Pinpoint the cell where the given text exists, returning its (x, y) midpoint coordinate. 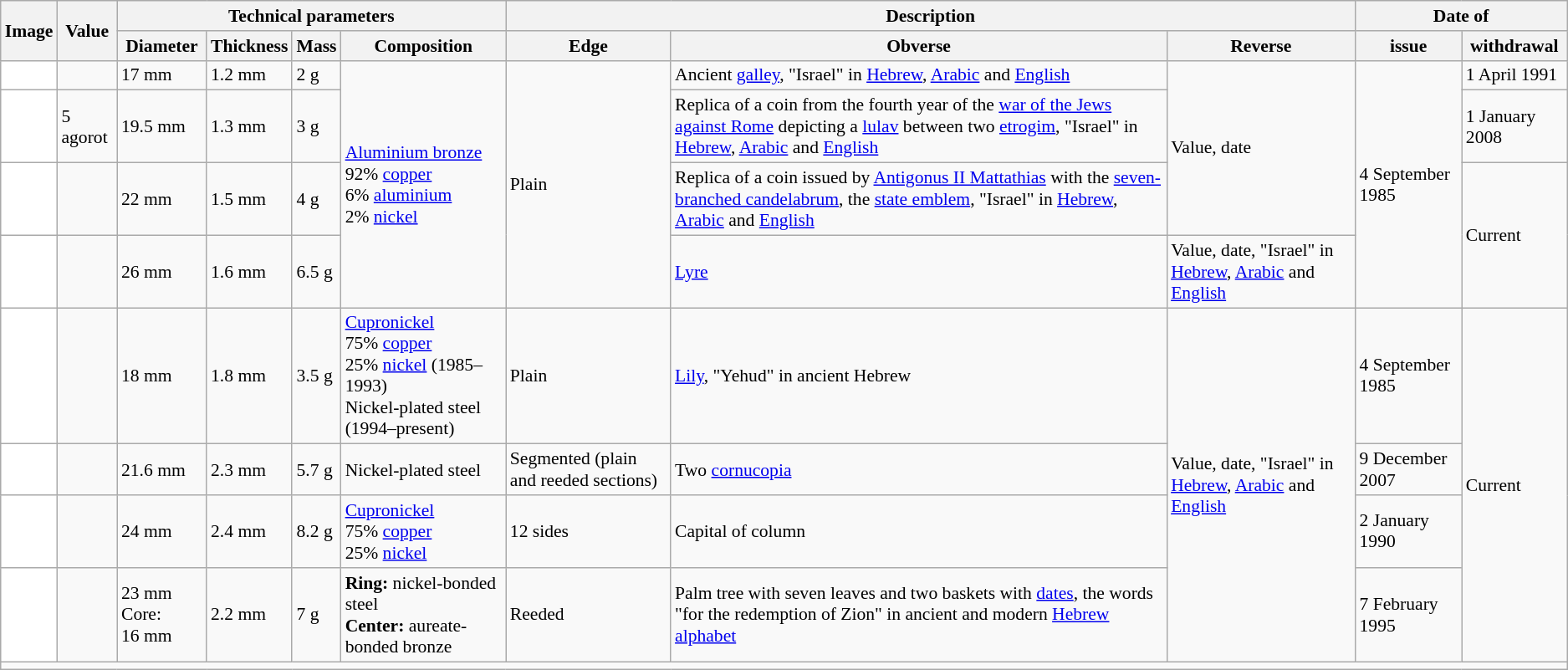
Cupronickel75% copper25% nickel (423, 532)
Cupronickel75% copper25% nickel (1985–1993)Nickel-plated steel (1994–present) (423, 376)
Composition (423, 46)
Value, date (1261, 147)
Lily, "Yehud" in ancient Hebrew (918, 376)
Mass (316, 46)
23 mmCore: 16 mm (162, 615)
1.6 mm (249, 271)
Lyre (918, 271)
26 mm (162, 271)
17 mm (162, 75)
Obverse (918, 46)
issue (1408, 46)
Edge (589, 46)
Description (931, 16)
24 mm (162, 532)
Technical parameters (311, 16)
7 g (316, 615)
9 December 2007 (1408, 470)
5 agorot (87, 127)
withdrawal (1514, 46)
Nickel-plated steel (423, 470)
Replica of a coin issued by Antigonus II Mattathias with the seven-branched candelabrum, the state emblem, "Israel" in Hebrew, Arabic and English (918, 199)
22 mm (162, 199)
Segmented (plain and reeded sections) (589, 470)
Capital of column (918, 532)
2.4 mm (249, 532)
3 g (316, 127)
Reverse (1261, 46)
Reeded (589, 615)
6.5 g (316, 271)
3.5 g (316, 376)
21.6 mm (162, 470)
1 April 1991 (1514, 75)
2.2 mm (249, 615)
Value (87, 30)
7 February 1995 (1408, 615)
12 sides (589, 532)
1 January 2008 (1514, 127)
1.3 mm (249, 127)
1.5 mm (249, 199)
19.5 mm (162, 127)
1.8 mm (249, 376)
1.2 mm (249, 75)
Two cornucopia (918, 470)
2 g (316, 75)
Ring: nickel-bonded steelCenter: aureate-bonded bronze (423, 615)
2.3 mm (249, 470)
Ancient galley, "Israel" in Hebrew, Arabic and English (918, 75)
Aluminium bronze92% copper6% aluminium2% nickel (423, 184)
Date of (1460, 16)
18 mm (162, 376)
5.7 g (316, 470)
2 January 1990 (1408, 532)
Thickness (249, 46)
Diameter (162, 46)
8.2 g (316, 532)
Palm tree with seven leaves and two baskets with dates, the words "for the redemption of Zion" in ancient and modern Hebrew alphabet (918, 615)
4 g (316, 199)
Image (29, 30)
